Provide the (X, Y) coordinate of the cell's center where the given text is located.  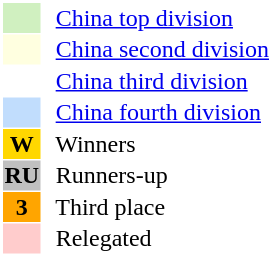
China top division (156, 18)
3 (22, 207)
Winners (156, 144)
Third place (156, 207)
W (22, 144)
RU (22, 175)
Runners-up (156, 175)
Relegated (156, 239)
China fourth division (156, 113)
China second division (156, 49)
China third division (156, 81)
